Provide the (X, Y) coordinate of the cell's center where the given text is located.  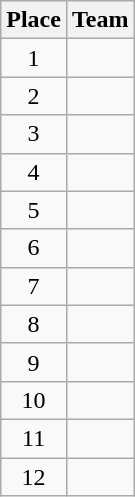
10 (34, 400)
Place (34, 20)
2 (34, 96)
6 (34, 248)
9 (34, 362)
5 (34, 210)
Team (100, 20)
4 (34, 172)
11 (34, 438)
8 (34, 324)
12 (34, 477)
3 (34, 134)
1 (34, 58)
7 (34, 286)
